Provide the [x, y] coordinate of the cell's center where the given text is located.  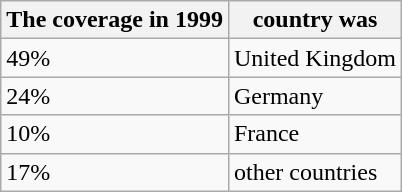
17% [115, 172]
10% [115, 134]
The coverage in 1999 [115, 20]
24% [115, 96]
Germany [314, 96]
other countries [314, 172]
country was [314, 20]
49% [115, 58]
France [314, 134]
United Kingdom [314, 58]
